Detect which cell encompasses the target text, then output its (x, y) center coordinate. 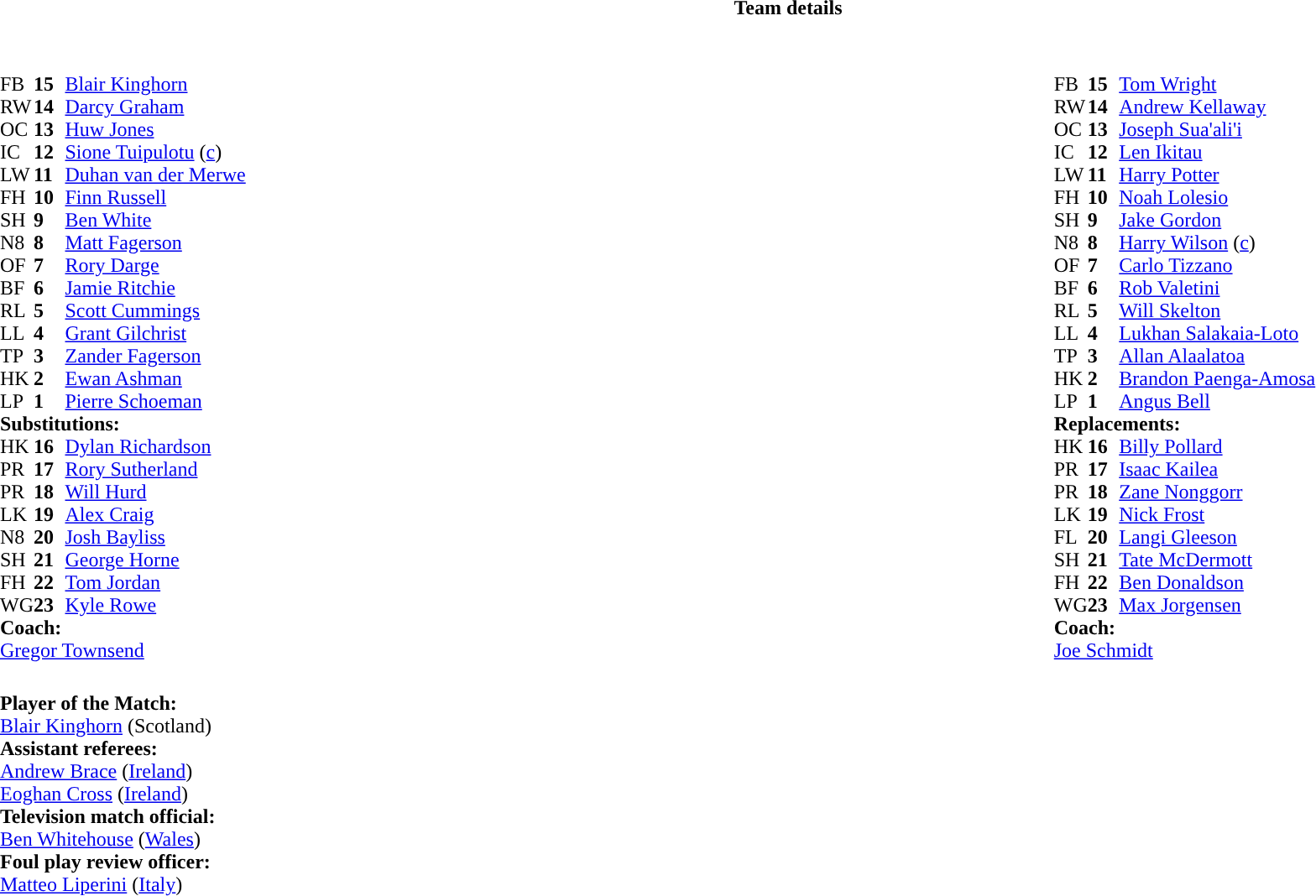
Rob Valetini (1217, 289)
Angus Bell (1217, 401)
Blair Kinghorn (154, 84)
Ben White (154, 220)
George Horne (154, 560)
Tom Wright (1217, 84)
Carlo Tizzano (1217, 265)
Will Hurd (154, 492)
Gregor Townsend (123, 651)
Scott Cummings (154, 310)
Max Jorgensen (1217, 606)
Brandon Paenga-Amosa (1217, 379)
Ewan Ashman (154, 379)
Allan Alaalatoa (1217, 356)
Huw Jones (154, 129)
Harry Wilson (c) (1217, 243)
Zane Nonggorr (1217, 492)
Pierre Schoeman (154, 401)
Sione Tuipulotu (c) (154, 153)
Joseph Sua'ali'i (1217, 129)
Rory Darge (154, 265)
Billy Pollard (1217, 446)
FL (1071, 537)
Harry Potter (1217, 175)
Jake Gordon (1217, 220)
Langi Gleeson (1217, 537)
Substitutions: (123, 425)
Will Skelton (1217, 310)
Josh Bayliss (154, 537)
Tom Jordan (154, 582)
Duhan van der Merwe (154, 175)
Tate McDermott (1217, 560)
Matt Fagerson (154, 243)
Alex Craig (154, 515)
Lukhan Salakaia-Loto (1217, 334)
Grant Gilchrist (154, 334)
Zander Fagerson (154, 356)
Rory Sutherland (154, 470)
Darcy Graham (154, 107)
Noah Lolesio (1217, 198)
Isaac Kailea (1217, 470)
Finn Russell (154, 198)
Joe Schmidt (1185, 651)
Replacements: (1185, 425)
Andrew Kellaway (1217, 107)
Nick Frost (1217, 515)
Kyle Rowe (154, 606)
Dylan Richardson (154, 446)
Len Ikitau (1217, 153)
Ben Donaldson (1217, 582)
Jamie Ritchie (154, 289)
